Determine the [X, Y] coordinate at the center of the cell enclosing the given text.  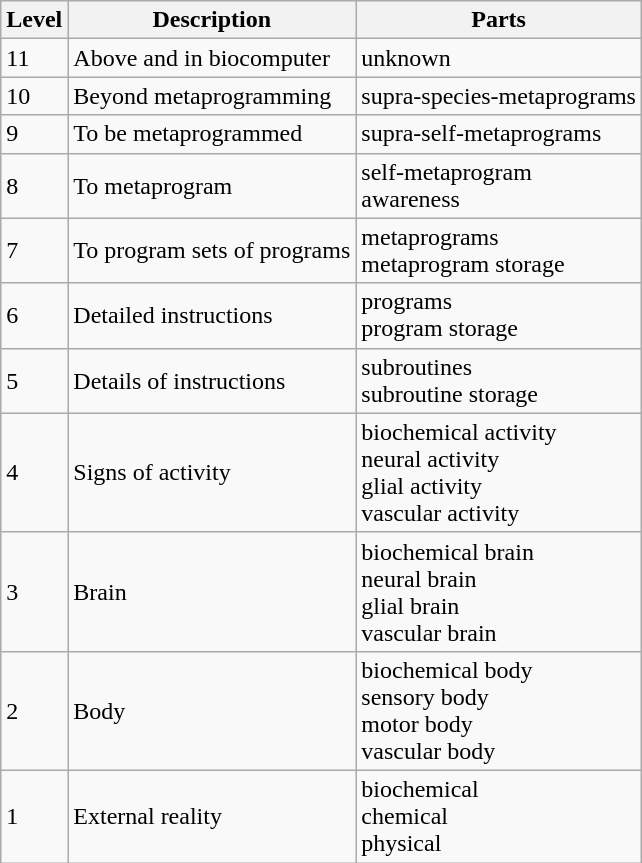
Body [212, 710]
To be metaprogrammed [212, 134]
2 [34, 710]
subroutinessubroutine storage [499, 380]
To program sets of programs [212, 250]
9 [34, 134]
11 [34, 58]
self-metaprogramawareness [499, 186]
Detailed instructions [212, 316]
Beyond metaprogramming [212, 96]
metaprogramsmetaprogram storage [499, 250]
5 [34, 380]
External reality [212, 816]
8 [34, 186]
3 [34, 592]
Above and in biocomputer [212, 58]
To metaprogram [212, 186]
1 [34, 816]
10 [34, 96]
unknown [499, 58]
Brain [212, 592]
Parts [499, 20]
Details of instructions [212, 380]
supra-self-metaprograms [499, 134]
6 [34, 316]
biochemical activityneural activityglial activityvascular activity [499, 472]
7 [34, 250]
Signs of activity [212, 472]
supra-species-metaprograms [499, 96]
Level [34, 20]
biochemicalchemicalphysical [499, 816]
4 [34, 472]
biochemical brainneural brainglial brainvascular brain [499, 592]
biochemical bodysensory bodymotor bodyvascular body [499, 710]
Description [212, 20]
programsprogram storage [499, 316]
